Search for the cell housing the specified text and yield its (X, Y) center coordinate. 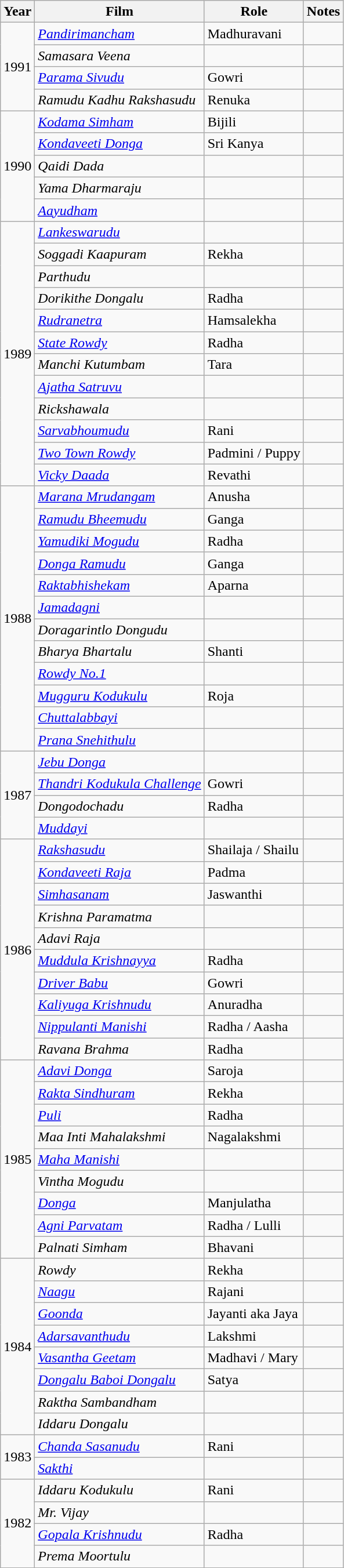
Maha Manishi (120, 1159)
Agni Parvatam (120, 1225)
Gopala Krishnudu (120, 1534)
Shanti (254, 652)
Aayudham (120, 210)
Ramudu Kadhu Rakshasudu (120, 100)
1985 (17, 1160)
1987 (17, 795)
Thandri Kodukula Challenge (120, 784)
Radha / Aasha (254, 1027)
1990 (17, 166)
Anuradha (254, 1005)
1982 (17, 1523)
Donga Ramudu (120, 563)
Shailaja / Shailu (254, 850)
Tara (254, 365)
Muddula Krishnayya (120, 960)
Saroja (254, 1071)
Film (120, 12)
Kondaveeti Raja (120, 872)
Aparna (254, 585)
Renuka (254, 100)
Maa Inti Mahalakshmi (120, 1137)
Notes (323, 12)
Jamadagni (120, 607)
Marana Mrudangam (120, 497)
Radha / Lulli (254, 1225)
Ajatha Satruvu (120, 387)
Puli (120, 1115)
Palnati Simham (120, 1247)
Two Town Rowdy (120, 453)
1989 (17, 354)
Dongodochadu (120, 806)
Revathi (254, 475)
State Rowdy (120, 343)
Kondaveeti Donga (120, 144)
Muddayi (120, 828)
Roja (254, 696)
Donga (120, 1203)
Ravana Brahma (120, 1049)
Sarvabhoumudu (120, 431)
Prema Moortulu (120, 1556)
Pandirimancham (120, 34)
Iddaru Dongalu (120, 1424)
Parama Sivudu (120, 78)
Hamsalekha (254, 321)
Sri Kanya (254, 144)
Raktabhishekam (120, 585)
Naagu (120, 1291)
Ramudu Bheemudu (120, 519)
Rakshasudu (120, 850)
Madhavi / Mary (254, 1358)
Role (254, 12)
1986 (17, 950)
Adarsavanthudu (120, 1335)
Manjulatha (254, 1203)
Yamudiki Mogudu (120, 541)
Padma (254, 872)
Dongalu Baboi Dongalu (120, 1380)
Lakshmi (254, 1335)
Iddaru Kodukulu (120, 1490)
1988 (17, 618)
Parthudu (120, 277)
Yama Dharmaraju (120, 188)
Driver Babu (120, 983)
Adavi Donga (120, 1071)
Bhavani (254, 1247)
Manchi Kutumbam (120, 365)
1991 (17, 67)
Mr. Vijay (120, 1512)
Sakthi (120, 1468)
Krishna Paramatma (120, 916)
Nagalakshmi (254, 1137)
Satya (254, 1380)
Simhasanam (120, 894)
Soggadi Kaapuram (120, 254)
Jaswanthi (254, 894)
Doragarintlo Dongudu (120, 629)
Vasantha Geetam (120, 1358)
Rudranetra (120, 321)
Year (17, 12)
1983 (17, 1457)
Jayanti aka Jaya (254, 1313)
Goonda (120, 1313)
Chanda Sasanudu (120, 1446)
Padmini / Puppy (254, 453)
Rowdy No.1 (120, 674)
Adavi Raja (120, 938)
Rowdy (120, 1269)
Chuttalabbayi (120, 718)
Qaidi Dada (120, 166)
Vicky Daada (120, 475)
Rakta Sindhuram (120, 1093)
Vintha Mogudu (120, 1181)
Kaliyuga Krishnudu (120, 1005)
Dorikithe Dongalu (120, 299)
Lankeswarudu (120, 232)
Nippulanti Manishi (120, 1027)
Prana Snehithulu (120, 740)
Mugguru Kodukulu (120, 696)
Rajani (254, 1291)
Kodama Simham (120, 122)
Raktha Sambandham (120, 1402)
Bijili (254, 122)
Samasara Veena (120, 56)
1984 (17, 1346)
Rickshawala (120, 409)
Anusha (254, 497)
Jebu Donga (120, 762)
Madhuravani (254, 34)
Bharya Bhartalu (120, 652)
